Detect which cell encompasses the target text, then output its (X, Y) center coordinate. 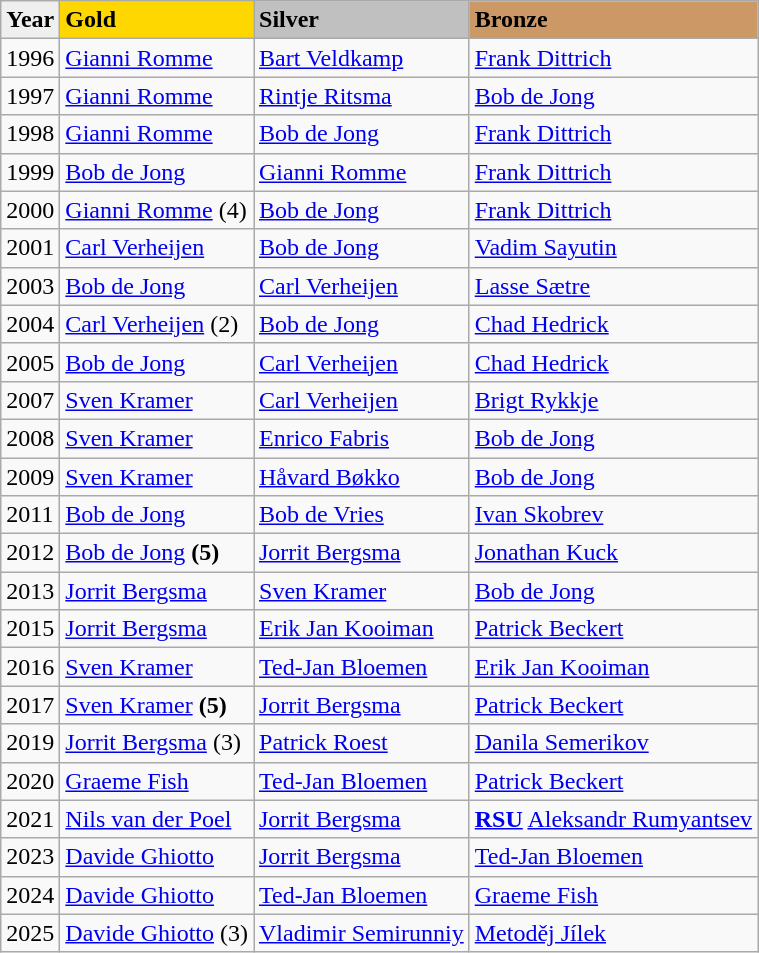
Davide Ghiotto (3) (157, 933)
Bob de Jong (5) (157, 553)
Sven Kramer (5) (157, 705)
1999 (30, 172)
Year (30, 20)
Metoděj Jílek (613, 933)
Jonathan Kuck (613, 553)
Carl Verheijen (2) (157, 324)
2013 (30, 591)
Vadim Sayutin (613, 248)
2005 (30, 362)
2004 (30, 324)
Vladimir Semirunniy (362, 933)
Ivan Skobrev (613, 515)
1996 (30, 58)
2016 (30, 667)
2023 (30, 857)
1998 (30, 134)
Danila Semerikov (613, 743)
Nils van der Poel (157, 819)
Gold (157, 20)
2011 (30, 515)
2020 (30, 781)
Bronze (613, 20)
2012 (30, 553)
Jorrit Bergsma (3) (157, 743)
Enrico Fabris (362, 438)
Silver (362, 20)
Lasse Sætre (613, 286)
2003 (30, 286)
Bob de Vries (362, 515)
2024 (30, 895)
2019 (30, 743)
Patrick Roest (362, 743)
Håvard Bøkko (362, 477)
2015 (30, 629)
2001 (30, 248)
2008 (30, 438)
2025 (30, 933)
RSU Aleksandr Rumyantsev (613, 819)
Rintje Ritsma (362, 96)
2007 (30, 400)
2009 (30, 477)
1997 (30, 96)
Gianni Romme (4) (157, 210)
2017 (30, 705)
Brigt Rykkje (613, 400)
2000 (30, 210)
2021 (30, 819)
Bart Veldkamp (362, 58)
